Search for the cell housing the specified text and yield its [x, y] center coordinate. 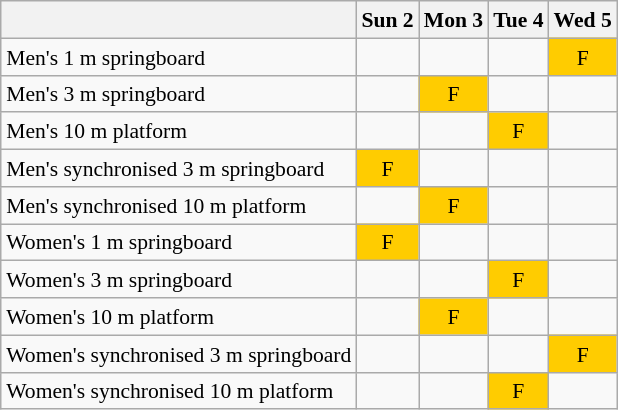
Men's 3 m springboard [178, 94]
Tue 4 [518, 20]
Men's synchronised 10 m platform [178, 204]
Women's synchronised 10 m platform [178, 390]
Wed 5 [583, 20]
Women's 3 m springboard [178, 280]
Women's synchronised 3 m springboard [178, 354]
Sun 2 [387, 20]
Men's synchronised 3 m springboard [178, 168]
Women's 10 m platform [178, 316]
Men's 10 m platform [178, 130]
Women's 1 m springboard [178, 242]
Mon 3 [454, 20]
Men's 1 m springboard [178, 56]
